Provide the (X, Y) coordinate of the cell's center where the given text is located.  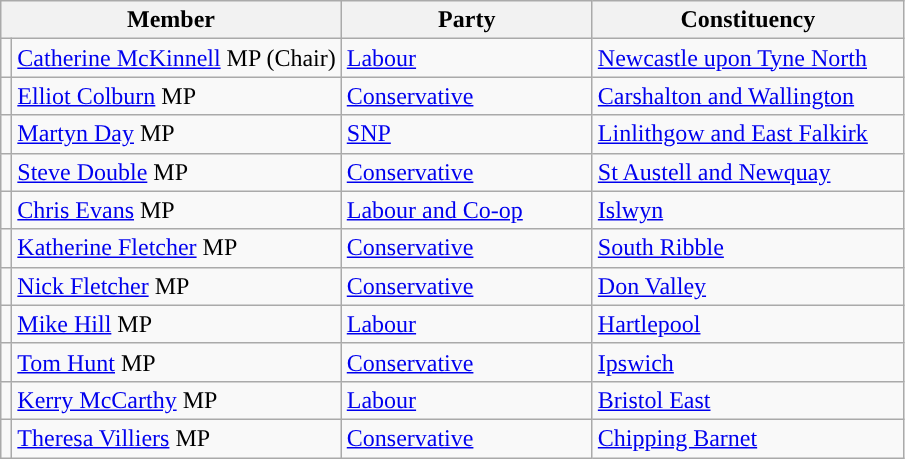
Hartlepool (748, 324)
Mike Hill MP (176, 324)
Linlithgow and East Falkirk (748, 134)
Labour and Co-op (466, 210)
Member (171, 20)
South Ribble (748, 248)
SNP (466, 134)
Islwyn (748, 210)
Katherine Fletcher MP (176, 248)
Tom Hunt MP (176, 362)
Martyn Day MP (176, 134)
Catherine McKinnell MP (Chair) (176, 58)
Carshalton and Wallington (748, 96)
Ipswich (748, 362)
Nick Fletcher MP (176, 286)
Newcastle upon Tyne North (748, 58)
Theresa Villiers MP (176, 438)
Constituency (748, 20)
Don Valley (748, 286)
Chipping Barnet (748, 438)
Steve Double MP (176, 172)
Chris Evans MP (176, 210)
Party (466, 20)
Elliot Colburn MP (176, 96)
St Austell and Newquay (748, 172)
Bristol East (748, 400)
Kerry McCarthy MP (176, 400)
